Capture the cell that displays the provided text and extract its (x, y) central coordinate. 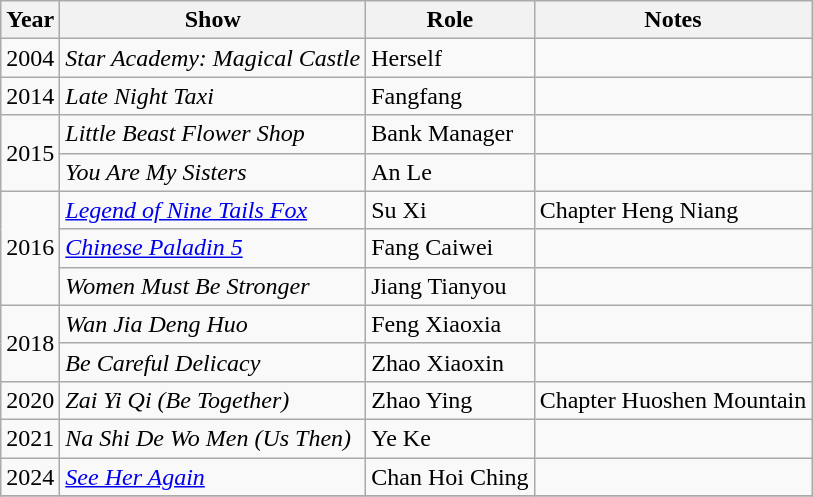
Ye Ke (450, 438)
Feng Xiaoxia (450, 324)
Year (30, 20)
Chapter Huoshen Mountain (673, 400)
You Are My Sisters (213, 172)
Star Academy: Magical Castle (213, 58)
Zhao Ying (450, 400)
2020 (30, 400)
2015 (30, 153)
2024 (30, 477)
Fang Caiwei (450, 248)
Zhao Xiaoxin (450, 362)
Legend of Nine Tails Fox (213, 210)
2016 (30, 248)
2004 (30, 58)
Bank Manager (450, 134)
Chan Hoi Ching (450, 477)
2014 (30, 96)
Women Must Be Stronger (213, 286)
Chapter Heng Niang (673, 210)
An Le (450, 172)
Herself (450, 58)
Wan Jia Deng Huo (213, 324)
2021 (30, 438)
Little Beast Flower Shop (213, 134)
Jiang Tianyou (450, 286)
Chinese Paladin 5 (213, 248)
Notes (673, 20)
Fangfang (450, 96)
Na Shi De Wo Men (Us Then) (213, 438)
Zai Yi Qi (Be Together) (213, 400)
2018 (30, 343)
Late Night Taxi (213, 96)
Show (213, 20)
See Her Again (213, 477)
Su Xi (450, 210)
Role (450, 20)
Be Careful Delicacy (213, 362)
